Scan for the cell matching the given text and deliver its (x, y) coordinate at center. 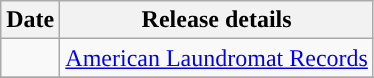
Release details (217, 20)
Date (30, 20)
American Laundromat Records (217, 58)
